Identify which cell holds the provided text, then report its (X, Y) central coordinate. 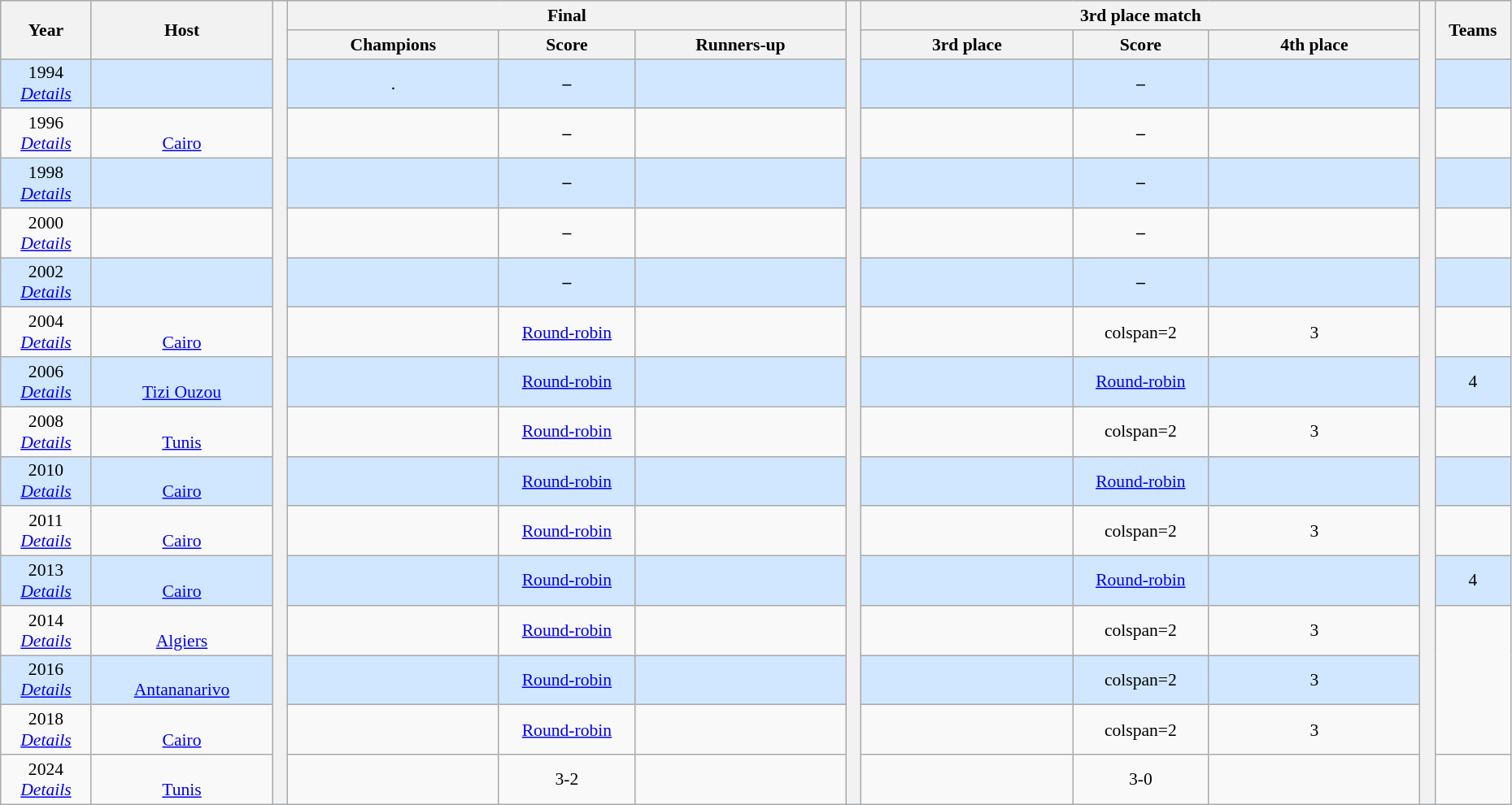
Algiers (182, 631)
2002Details (46, 283)
1998Details (46, 184)
2024Details (46, 779)
3-0 (1140, 779)
2011Details (46, 532)
1996Details (46, 133)
Host (182, 29)
3rd place (967, 45)
Champions (393, 45)
Year (46, 29)
Antananarivo (182, 680)
. (393, 83)
2008Details (46, 431)
2018Details (46, 730)
2013Details (46, 581)
2010Details (46, 481)
1994Details (46, 83)
2016Details (46, 680)
3rd place match (1140, 15)
Final (566, 15)
Tizi Ouzou (182, 382)
2014Details (46, 631)
2004Details (46, 332)
2000Details (46, 233)
3-2 (566, 779)
Runners-up (740, 45)
Teams (1472, 29)
2006Details (46, 382)
4th place (1314, 45)
